For the text-containing cell, return its midpoint in (X, Y) coordinate format. 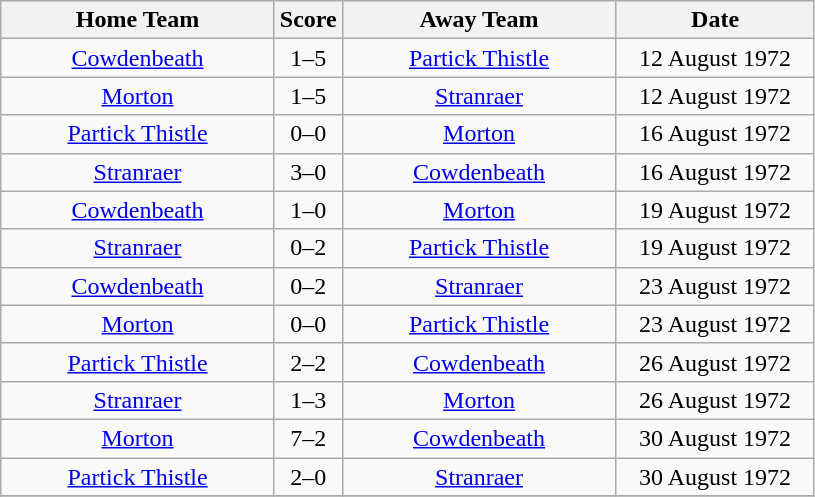
1–3 (308, 400)
Home Team (138, 20)
Score (308, 20)
3–0 (308, 172)
1–0 (308, 210)
2–0 (308, 477)
Away Team (479, 20)
2–2 (308, 362)
7–2 (308, 438)
Date (716, 20)
